Capture the cell that displays the provided text and extract its (x, y) central coordinate. 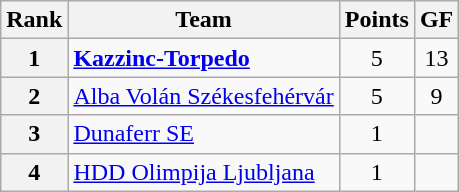
2 (34, 96)
HDD Olimpija Ljubljana (204, 172)
4 (34, 172)
Dunaferr SE (204, 134)
Team (204, 20)
9 (436, 96)
GF (436, 20)
Rank (34, 20)
3 (34, 134)
Alba Volán Székesfehérvár (204, 96)
Points (376, 20)
13 (436, 58)
Kazzinc-Torpedo (204, 58)
